Detect which cell encompasses the target text, then output its (x, y) center coordinate. 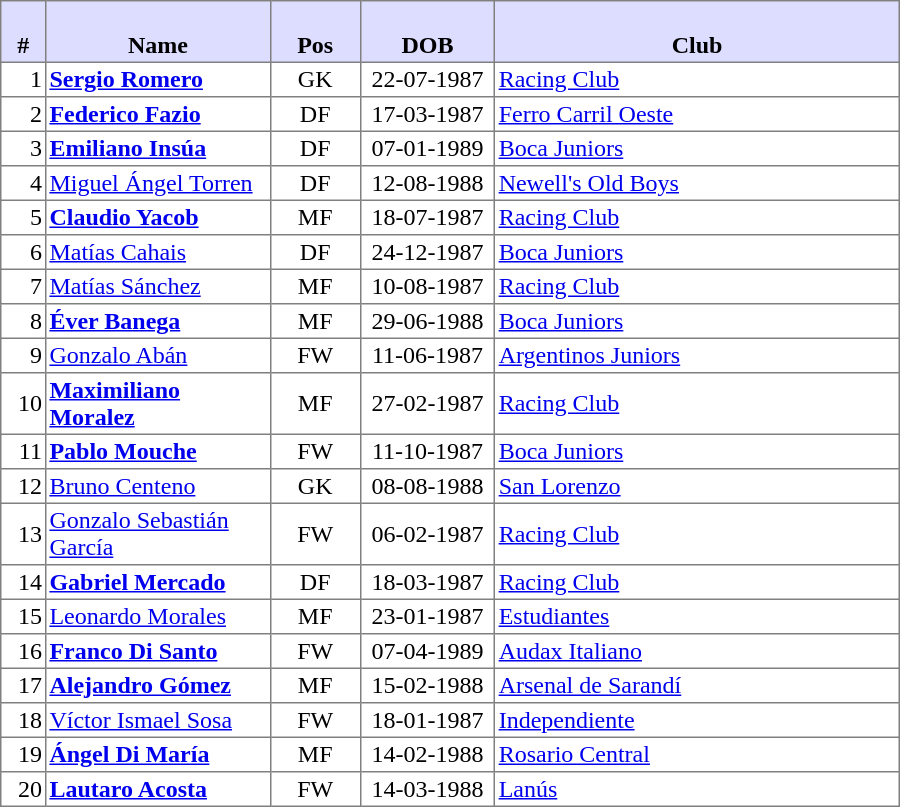
19 (24, 754)
Maximiliano Moralez (158, 404)
Éver Banega (158, 321)
10 (24, 404)
Pablo Mouche (158, 451)
14 (24, 582)
Newell's Old Boys (697, 183)
18-07-1987 (428, 217)
14-03-1988 (428, 789)
San Lorenzo (697, 486)
Franco Di Santo (158, 651)
13 (24, 534)
Name (158, 32)
15 (24, 616)
Gonzalo Abán (158, 355)
18-01-1987 (428, 720)
5 (24, 217)
3 (24, 148)
27-02-1987 (428, 404)
06-02-1987 (428, 534)
17-03-1987 (428, 114)
23-01-1987 (428, 616)
2 (24, 114)
07-01-1989 (428, 148)
11 (24, 451)
1 (24, 79)
Audax Italiano (697, 651)
16 (24, 651)
Estudiantes (697, 616)
7 (24, 286)
18-03-1987 (428, 582)
Bruno Centeno (158, 486)
08-08-1988 (428, 486)
Club (697, 32)
Lautaro Acosta (158, 789)
22-07-1987 (428, 79)
Federico Fazio (158, 114)
24-12-1987 (428, 252)
Claudio Yacob (158, 217)
Matías Sánchez (158, 286)
20 (24, 789)
29-06-1988 (428, 321)
4 (24, 183)
Miguel Ángel Torren (158, 183)
18 (24, 720)
Víctor Ismael Sosa (158, 720)
Leonardo Morales (158, 616)
Sergio Romero (158, 79)
Gonzalo Sebastián García (158, 534)
Independiente (697, 720)
Ferro Carril Oeste (697, 114)
Gabriel Mercado (158, 582)
12-08-1988 (428, 183)
8 (24, 321)
11-06-1987 (428, 355)
Ángel Di María (158, 754)
12 (24, 486)
15-02-1988 (428, 685)
Arsenal de Sarandí (697, 685)
# (24, 32)
Rosario Central (697, 754)
Lanús (697, 789)
07-04-1989 (428, 651)
Argentinos Juniors (697, 355)
6 (24, 252)
10-08-1987 (428, 286)
14-02-1988 (428, 754)
Matías Cahais (158, 252)
9 (24, 355)
Alejandro Gómez (158, 685)
DOB (428, 32)
17 (24, 685)
11-10-1987 (428, 451)
Pos (315, 32)
Emiliano Insúa (158, 148)
